Search for the cell housing the specified text and yield its (x, y) center coordinate. 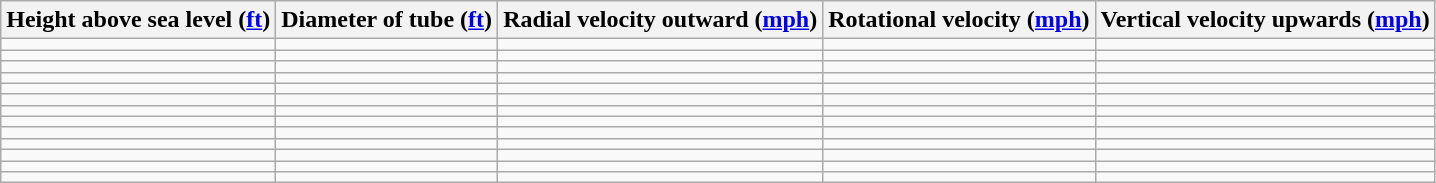
Vertical velocity upwards (mph) (1265, 20)
Diameter of tube (ft) (387, 20)
Height above sea level (ft) (138, 20)
Radial velocity outward (mph) (660, 20)
Rotational velocity (mph) (959, 20)
